Output the (X, Y) coordinate of the center of the cell containing the given text.  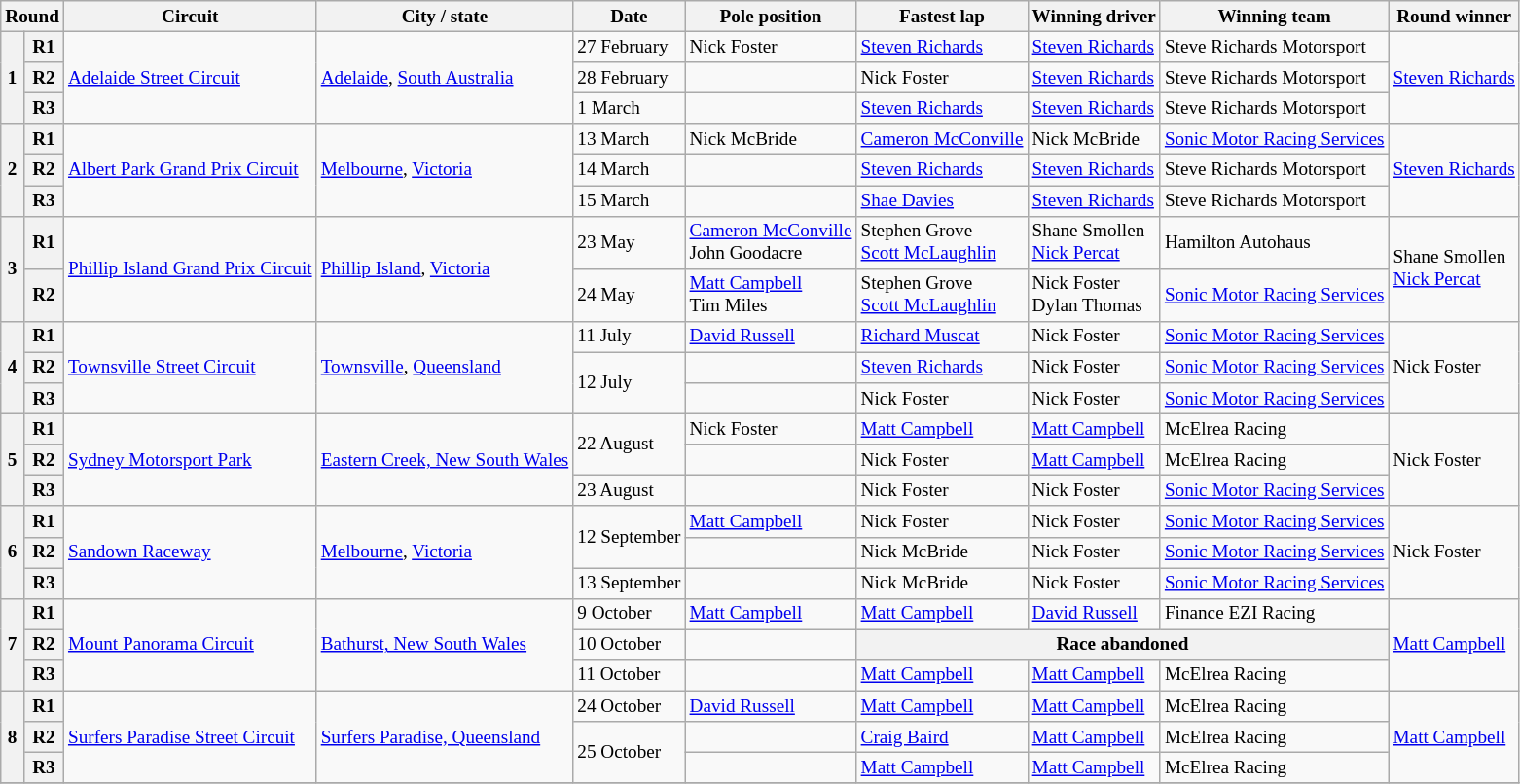
14 March (629, 170)
22 August (629, 444)
13 September (629, 583)
8 (13, 737)
Townsville, Queensland (445, 368)
6 (13, 552)
Phillip Island Grand Prix Circuit (190, 268)
Round (33, 17)
Matt Campbell Tim Miles (771, 295)
25 October (629, 753)
12 September (629, 537)
Phillip Island, Victoria (445, 268)
11 October (629, 675)
3 (13, 268)
12 July (629, 383)
1 March (629, 108)
23 May (629, 242)
1 (13, 78)
9 October (629, 614)
Fastest lap (942, 17)
Albert Park Grand Prix Circuit (190, 169)
Finance EZI Racing (1275, 614)
Winning driver (1094, 17)
Sydney Motorsport Park (190, 459)
Circuit (190, 17)
27 February (629, 47)
Winning team (1275, 17)
Cameron McConville (942, 139)
24 May (629, 295)
Cameron McConville John Goodacre (771, 242)
Mount Panorama Circuit (190, 644)
Adelaide Street Circuit (190, 78)
28 February (629, 78)
Surfers Paradise Street Circuit (190, 737)
11 July (629, 337)
Eastern Creek, New South Wales (445, 459)
Richard Muscat (942, 337)
Round winner (1454, 17)
7 (13, 644)
Date (629, 17)
Hamilton Autohaus (1275, 242)
Townsville Street Circuit (190, 368)
2 (13, 169)
15 March (629, 200)
23 August (629, 491)
Race abandoned (1123, 645)
Adelaide, South Australia (445, 78)
Craig Baird (942, 737)
Surfers Paradise, Queensland (445, 737)
13 March (629, 139)
Pole position (771, 17)
10 October (629, 645)
Sandown Raceway (190, 552)
Nick Foster Dylan Thomas (1094, 295)
24 October (629, 706)
4 (13, 368)
5 (13, 459)
Bathurst, New South Wales (445, 644)
Shae Davies (942, 200)
City / state (445, 17)
